Scan for the cell matching the given text and deliver its (x, y) coordinate at center. 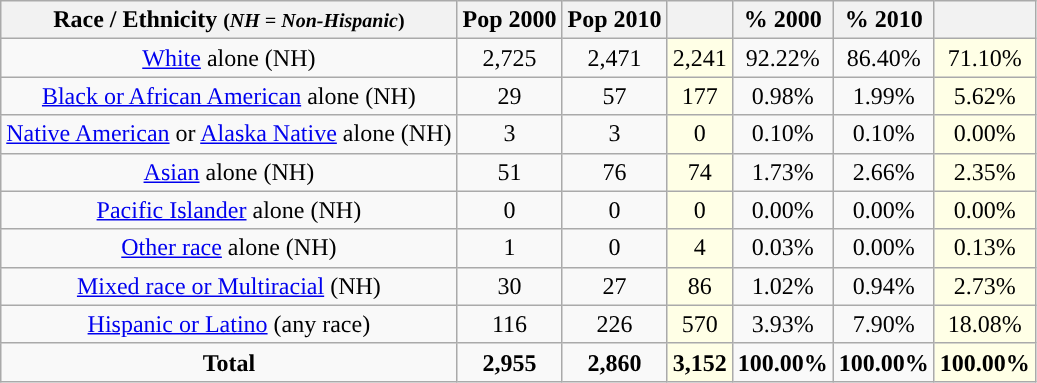
177 (700, 96)
2,860 (614, 362)
51 (510, 172)
% 2000 (782, 20)
3,152 (700, 362)
76 (614, 172)
2.73% (984, 286)
1.99% (884, 96)
71.10% (984, 58)
Asian alone (NH) (229, 172)
Mixed race or Multiracial (NH) (229, 286)
Native American or Alaska Native alone (NH) (229, 134)
White alone (NH) (229, 58)
226 (614, 324)
57 (614, 96)
Pop 2000 (510, 20)
74 (700, 172)
Pacific Islander alone (NH) (229, 210)
1 (510, 248)
570 (700, 324)
29 (510, 96)
0.94% (884, 286)
Total (229, 362)
3.93% (782, 324)
0.03% (782, 248)
Black or African American alone (NH) (229, 96)
2,471 (614, 58)
% 2010 (884, 20)
1.73% (782, 172)
Other race alone (NH) (229, 248)
Pop 2010 (614, 20)
86 (700, 286)
0.13% (984, 248)
Hispanic or Latino (any race) (229, 324)
0.98% (782, 96)
2.35% (984, 172)
7.90% (884, 324)
Race / Ethnicity (NH = Non-Hispanic) (229, 20)
2.66% (884, 172)
116 (510, 324)
18.08% (984, 324)
27 (614, 286)
2,955 (510, 362)
1.02% (782, 286)
5.62% (984, 96)
86.40% (884, 58)
2,725 (510, 58)
2,241 (700, 58)
4 (700, 248)
92.22% (782, 58)
30 (510, 286)
